Determine the (x, y) coordinate at the center of the cell enclosing the given text.  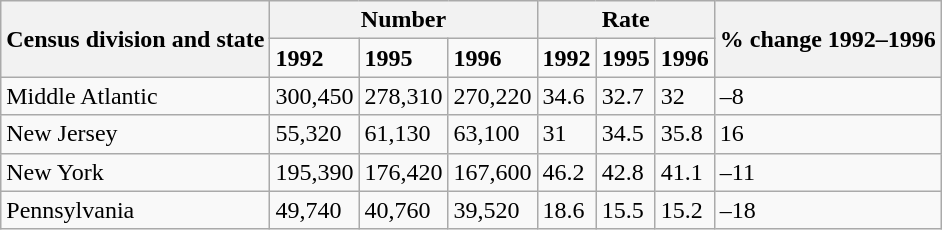
15.2 (684, 210)
16 (828, 134)
Number (404, 20)
49,740 (314, 210)
% change 1992–1996 (828, 39)
278,310 (404, 96)
34.5 (626, 134)
195,390 (314, 172)
32 (684, 96)
39,520 (492, 210)
176,420 (404, 172)
300,450 (314, 96)
15.5 (626, 210)
167,600 (492, 172)
31 (566, 134)
18.6 (566, 210)
New Jersey (136, 134)
35.8 (684, 134)
New York (136, 172)
34.6 (566, 96)
55,320 (314, 134)
–8 (828, 96)
270,220 (492, 96)
Middle Atlantic (136, 96)
Pennsylvania (136, 210)
–18 (828, 210)
63,100 (492, 134)
61,130 (404, 134)
32.7 (626, 96)
Census division and state (136, 39)
–11 (828, 172)
Rate (626, 20)
41.1 (684, 172)
46.2 (566, 172)
40,760 (404, 210)
42.8 (626, 172)
